Extract the (x, y) coordinate from the center of the cell holding the provided text.  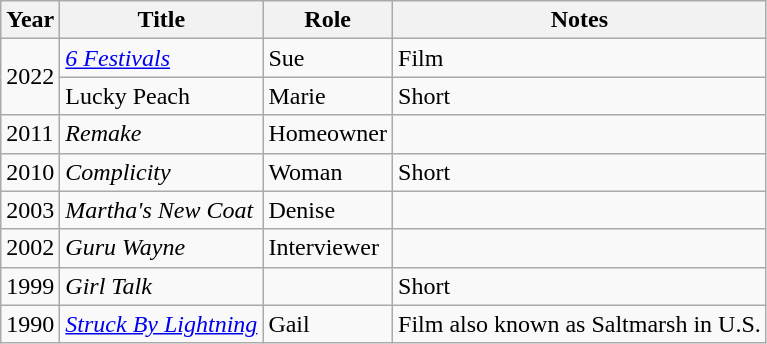
2003 (30, 210)
Marie (328, 96)
Woman (328, 172)
Film (580, 58)
Complicity (162, 172)
2002 (30, 248)
Sue (328, 58)
2010 (30, 172)
Year (30, 20)
Gail (328, 324)
Guru Wayne (162, 248)
2011 (30, 134)
Homeowner (328, 134)
1990 (30, 324)
Remake (162, 134)
1999 (30, 286)
Interviewer (328, 248)
Notes (580, 20)
Title (162, 20)
Lucky Peach (162, 96)
Martha's New Coat (162, 210)
2022 (30, 77)
Denise (328, 210)
Film also known as Saltmarsh in U.S. (580, 324)
Role (328, 20)
Girl Talk (162, 286)
6 Festivals (162, 58)
Struck By Lightning (162, 324)
